Determine the (x, y) coordinate at the center of the cell enclosing the given text.  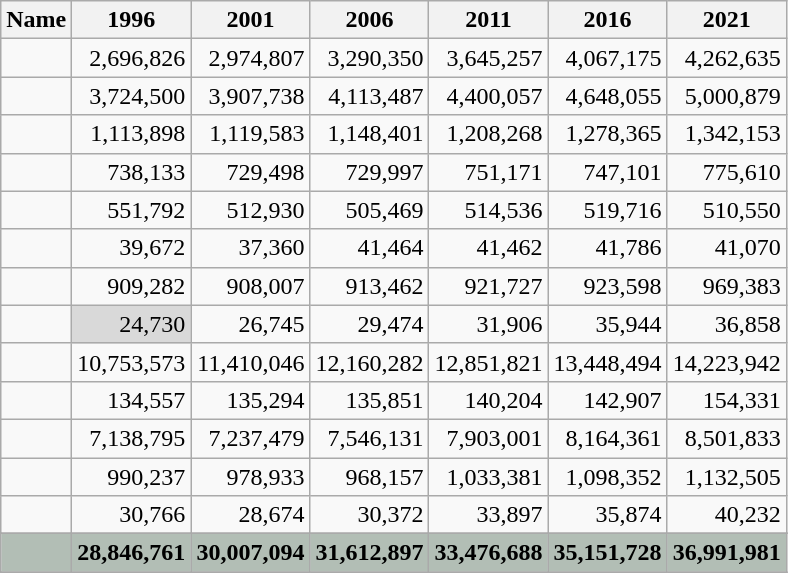
4,400,057 (488, 96)
41,070 (726, 248)
751,171 (488, 172)
28,674 (250, 515)
8,501,833 (726, 438)
921,727 (488, 286)
1,278,365 (608, 134)
1,098,352 (608, 477)
40,232 (726, 515)
35,944 (608, 324)
7,546,131 (370, 438)
14,223,942 (726, 362)
41,462 (488, 248)
35,151,728 (608, 553)
30,007,094 (250, 553)
4,648,055 (608, 96)
4,067,175 (608, 58)
Name (36, 20)
747,101 (608, 172)
990,237 (132, 477)
2016 (608, 20)
28,846,761 (132, 553)
12,160,282 (370, 362)
969,383 (726, 286)
29,474 (370, 324)
2001 (250, 20)
923,598 (608, 286)
35,874 (608, 515)
2006 (370, 20)
4,262,635 (726, 58)
1,132,505 (726, 477)
1,342,153 (726, 134)
2,696,826 (132, 58)
30,766 (132, 515)
30,372 (370, 515)
2011 (488, 20)
1,208,268 (488, 134)
729,498 (250, 172)
4,113,487 (370, 96)
505,469 (370, 210)
13,448,494 (608, 362)
24,730 (132, 324)
2,974,807 (250, 58)
968,157 (370, 477)
31,906 (488, 324)
41,464 (370, 248)
135,294 (250, 400)
39,672 (132, 248)
913,462 (370, 286)
2021 (726, 20)
551,792 (132, 210)
140,204 (488, 400)
908,007 (250, 286)
8,164,361 (608, 438)
3,290,350 (370, 58)
26,745 (250, 324)
3,907,738 (250, 96)
729,997 (370, 172)
135,851 (370, 400)
1,033,381 (488, 477)
514,536 (488, 210)
1,119,583 (250, 134)
512,930 (250, 210)
36,858 (726, 324)
510,550 (726, 210)
1,113,898 (132, 134)
11,410,046 (250, 362)
909,282 (132, 286)
978,933 (250, 477)
7,903,001 (488, 438)
134,557 (132, 400)
41,786 (608, 248)
1996 (132, 20)
7,138,795 (132, 438)
154,331 (726, 400)
775,610 (726, 172)
10,753,573 (132, 362)
33,897 (488, 515)
519,716 (608, 210)
33,476,688 (488, 553)
3,645,257 (488, 58)
738,133 (132, 172)
37,360 (250, 248)
142,907 (608, 400)
5,000,879 (726, 96)
31,612,897 (370, 553)
12,851,821 (488, 362)
1,148,401 (370, 134)
7,237,479 (250, 438)
3,724,500 (132, 96)
36,991,981 (726, 553)
